Detect which cell encompasses the target text, then output its [x, y] center coordinate. 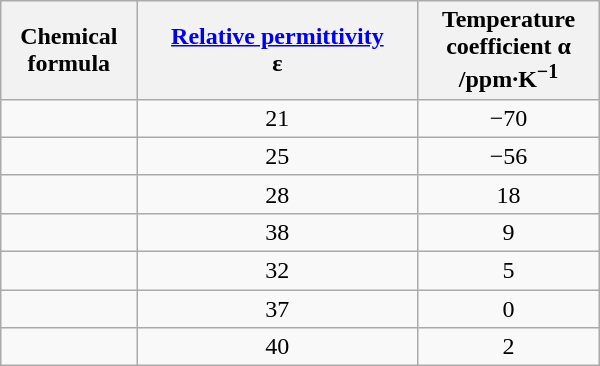
−56 [508, 156]
2 [508, 347]
0 [508, 309]
40 [278, 347]
Chemicalformula [69, 50]
Temperature coefficient α /ppm·K−1 [508, 50]
−70 [508, 118]
28 [278, 194]
Relative permittivity ε [278, 50]
9 [508, 232]
18 [508, 194]
32 [278, 271]
21 [278, 118]
5 [508, 271]
25 [278, 156]
38 [278, 232]
37 [278, 309]
